Return (X, Y) of the center of cell containing provided text 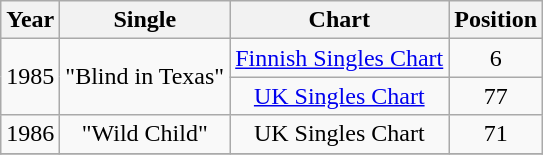
Finnish Singles Chart (340, 58)
"Blind in Texas" (145, 77)
77 (496, 96)
Single (145, 20)
1986 (30, 134)
"Wild Child" (145, 134)
71 (496, 134)
6 (496, 58)
Position (496, 20)
1985 (30, 77)
Year (30, 20)
Chart (340, 20)
